Scan for the cell matching the given text and deliver its [X, Y] coordinate at center. 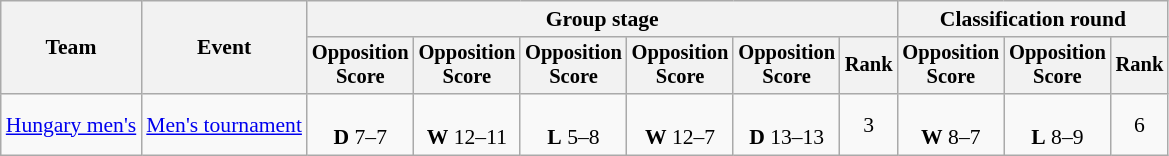
W 12–11 [468, 124]
Classification round [1034, 19]
Event [224, 48]
Group stage [602, 19]
6 [1140, 124]
W 12–7 [680, 124]
Men's tournament [224, 124]
W 8–7 [952, 124]
D 13–13 [786, 124]
L 8–9 [1058, 124]
L 5–8 [574, 124]
Team [72, 48]
D 7–7 [360, 124]
Hungary men's [72, 124]
3 [869, 124]
